Scan for the cell matching the given text and deliver its [X, Y] coordinate at center. 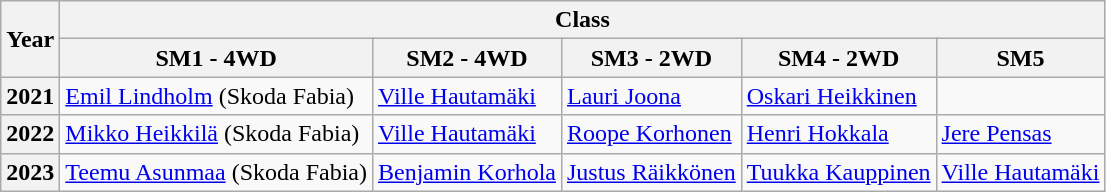
2022 [30, 134]
SM3 - 2WD [651, 58]
Mikko Heikkilä (Skoda Fabia) [216, 134]
Roope Korhonen [651, 134]
Year [30, 39]
2023 [30, 172]
SM1 - 4WD [216, 58]
Lauri Joona [651, 96]
SM2 - 4WD [466, 58]
SM4 - 2WD [838, 58]
Benjamin Korhola [466, 172]
Teemu Asunmaa (Skoda Fabia) [216, 172]
Tuukka Kauppinen [838, 172]
Henri Hokkala [838, 134]
Oskari Heikkinen [838, 96]
2021 [30, 96]
SM5 [1020, 58]
Class [582, 20]
Jere Pensas [1020, 134]
Justus Räikkönen [651, 172]
Emil Lindholm (Skoda Fabia) [216, 96]
